Return (x, y) of the center of cell containing provided text 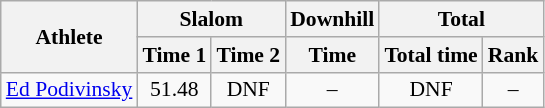
Time (332, 55)
Ed Podivinsky (70, 90)
Downhill (332, 19)
Athlete (70, 36)
51.48 (174, 90)
Rank (514, 55)
Time 1 (174, 55)
Total (461, 19)
Time 2 (248, 55)
Total time (430, 55)
Slalom (211, 19)
